Return the [x, y] coordinate for the center point of the cell that contains the specified text.  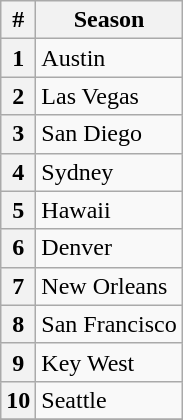
New Orleans [109, 286]
10 [18, 400]
7 [18, 286]
5 [18, 210]
Las Vegas [109, 96]
6 [18, 248]
San Diego [109, 134]
2 [18, 96]
Seattle [109, 400]
4 [18, 172]
Sydney [109, 172]
9 [18, 362]
Austin [109, 58]
Hawaii [109, 210]
Season [109, 20]
8 [18, 324]
# [18, 20]
Key West [109, 362]
3 [18, 134]
Denver [109, 248]
1 [18, 58]
San Francisco [109, 324]
